Pinpoint the cell where the given text exists, returning its [x, y] midpoint coordinate. 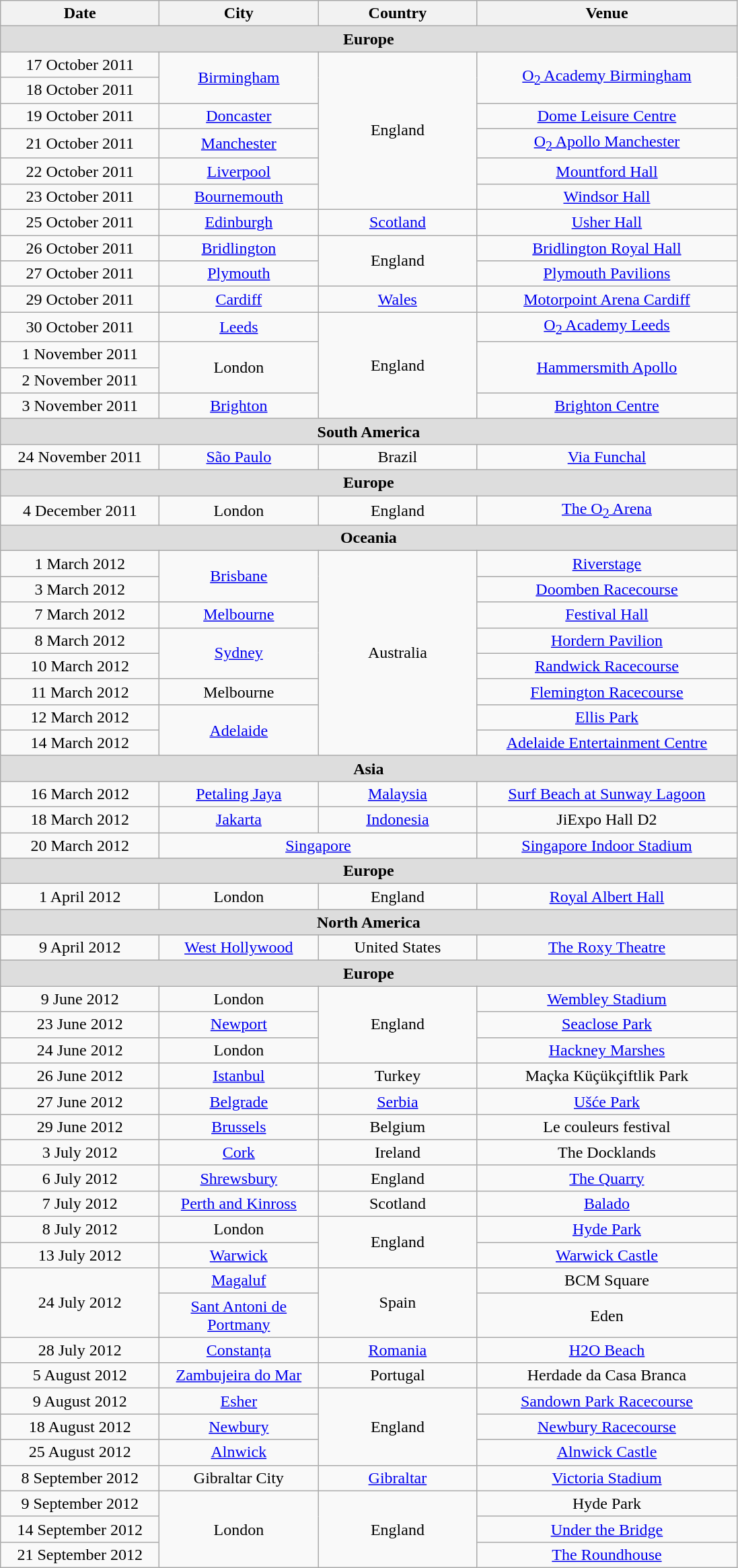
United States [398, 948]
Serbia [398, 1101]
16 March 2012 [80, 794]
Bridlington [239, 248]
BCM Square [607, 1281]
11 March 2012 [80, 692]
Singapore Indoor Stadium [607, 846]
The Docklands [607, 1152]
4 December 2011 [80, 510]
Asia [369, 768]
12 March 2012 [80, 717]
Gibraltar [398, 1478]
9 August 2012 [80, 1401]
8 July 2012 [80, 1230]
Sant Antoni de Portmany [239, 1316]
22 October 2011 [80, 171]
The Roxy Theatre [607, 948]
Magaluf [239, 1281]
18 October 2011 [80, 90]
Birmingham [239, 77]
26 June 2012 [80, 1076]
Australia [398, 653]
O2 Academy Birmingham [607, 77]
1 March 2012 [80, 564]
9 April 2012 [80, 948]
Wembley Stadium [607, 999]
3 November 2011 [80, 406]
JiExpo Hall D2 [607, 820]
13 July 2012 [80, 1255]
Shrewsbury [239, 1178]
H2O Beach [607, 1350]
The O2 Arena [607, 510]
Adelaide [239, 730]
Edinburgh [239, 223]
18 August 2012 [80, 1427]
Mountford Hall [607, 171]
Doomben Racecourse [607, 589]
Bridlington Royal Hall [607, 248]
City [239, 13]
Brighton [239, 406]
Singapore [318, 846]
Warwick Castle [607, 1255]
Ellis Park [607, 717]
Brussels [239, 1127]
Petaling Jaya [239, 794]
Brazil [398, 457]
Eden [607, 1316]
Belgium [398, 1127]
Sydney [239, 653]
Newbury Racecourse [607, 1427]
Zambujeira do Mar [239, 1376]
21 October 2011 [80, 143]
Ušće Park [607, 1101]
Adelaide Entertainment Centre [607, 743]
Jakarta [239, 820]
30 October 2011 [80, 327]
Belgrade [239, 1101]
Country [398, 13]
24 November 2011 [80, 457]
25 October 2011 [80, 223]
North America [369, 922]
Manchester [239, 143]
Royal Albert Hall [607, 897]
Oceania [369, 538]
Plymouth Pavilions [607, 274]
21 September 2012 [80, 1555]
Brighton Centre [607, 406]
1 November 2011 [80, 354]
Venue [607, 13]
8 March 2012 [80, 640]
Randwick Racecourse [607, 666]
Spain [398, 1302]
Brisbane [239, 576]
Usher Hall [607, 223]
Esher [239, 1401]
Riverstage [607, 564]
24 July 2012 [80, 1302]
Le couleurs festival [607, 1127]
Windsor Hall [607, 196]
The Roundhouse [607, 1555]
25 August 2012 [80, 1452]
Balado [607, 1203]
Seaclose Park [607, 1024]
Romania [398, 1350]
Plymouth [239, 274]
Istanbul [239, 1076]
São Paulo [239, 457]
Newbury [239, 1427]
Indonesia [398, 820]
Cork [239, 1152]
17 October 2011 [80, 65]
26 October 2011 [80, 248]
29 October 2011 [80, 299]
8 September 2012 [80, 1478]
Perth and Kinross [239, 1203]
Herdade da Casa Branca [607, 1376]
23 June 2012 [80, 1024]
O2 Academy Leeds [607, 327]
10 March 2012 [80, 666]
Motorpoint Arena Cardiff [607, 299]
Wales [398, 299]
Warwick [239, 1255]
Bournemouth [239, 196]
Under the Bridge [607, 1529]
1 April 2012 [80, 897]
The Quarry [607, 1178]
Hackney Marshes [607, 1050]
29 June 2012 [80, 1127]
27 October 2011 [80, 274]
14 March 2012 [80, 743]
Alnwick [239, 1452]
19 October 2011 [80, 116]
Gibraltar City [239, 1478]
7 March 2012 [80, 615]
24 June 2012 [80, 1050]
Liverpool [239, 171]
Maçka Küçükçiftlik Park [607, 1076]
Hammersmith Apollo [607, 367]
6 July 2012 [80, 1178]
Alnwick Castle [607, 1452]
9 September 2012 [80, 1503]
27 June 2012 [80, 1101]
28 July 2012 [80, 1350]
Victoria Stadium [607, 1478]
Ireland [398, 1152]
20 March 2012 [80, 846]
Date [80, 13]
Portugal [398, 1376]
9 June 2012 [80, 999]
3 March 2012 [80, 589]
Turkey [398, 1076]
Newport [239, 1024]
West Hollywood [239, 948]
Hordern Pavilion [607, 640]
Dome Leisure Centre [607, 116]
Sandown Park Racecourse [607, 1401]
18 March 2012 [80, 820]
14 September 2012 [80, 1529]
Flemington Racecourse [607, 692]
Malaysia [398, 794]
5 August 2012 [80, 1376]
South America [369, 431]
Via Funchal [607, 457]
Cardiff [239, 299]
Festival Hall [607, 615]
Surf Beach at Sunway Lagoon [607, 794]
2 November 2011 [80, 380]
O2 Apollo Manchester [607, 143]
Leeds [239, 327]
3 July 2012 [80, 1152]
7 July 2012 [80, 1203]
Constanța [239, 1350]
Doncaster [239, 116]
23 October 2011 [80, 196]
